Determine the (X, Y) coordinate at the center of the cell enclosing the given text.  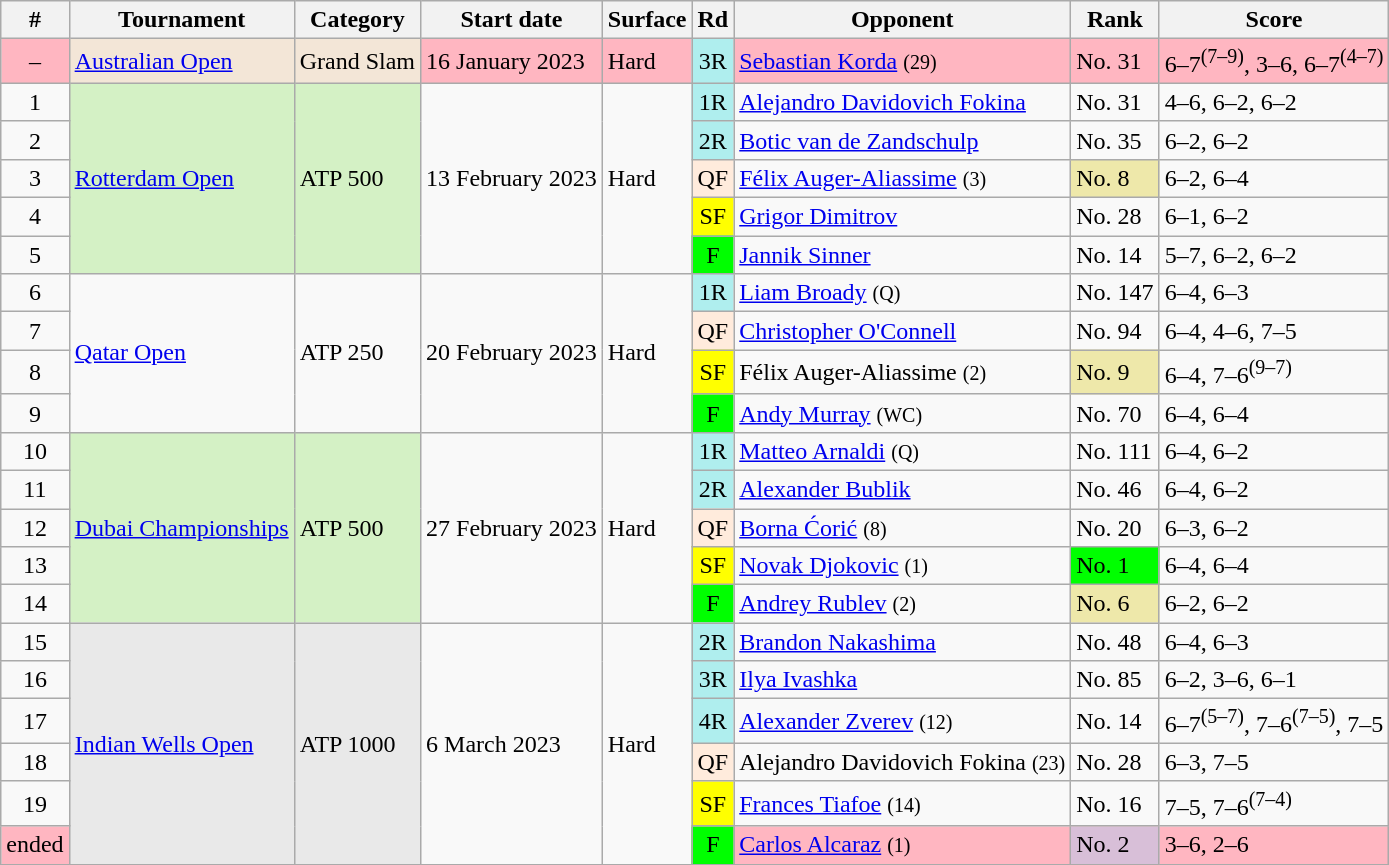
No. 1 (1115, 566)
6–7(5–7), 7–6(7–5), 7–5 (1274, 722)
Christopher O'Connell (902, 331)
9 (35, 413)
3–6, 2–6 (1274, 845)
4–6, 6–2, 6–2 (1274, 102)
27 February 2023 (512, 527)
No. 2 (1115, 845)
6–1, 6–2 (1274, 217)
Ilya Ivashka (902, 680)
Botic van de Zandschulp (902, 140)
# (35, 20)
Alejandro Davidovich Fokina (23) (902, 762)
13 February 2023 (512, 178)
20 February 2023 (512, 354)
Dubai Championships (182, 527)
Grand Slam (357, 62)
Félix Auger-Aliassime (3) (902, 178)
5 (35, 255)
8 (35, 372)
No. 70 (1115, 413)
– (35, 62)
6–4, 4–6, 7–5 (1274, 331)
2 (35, 140)
17 (35, 722)
Indian Wells Open (182, 744)
No. 46 (1115, 489)
19 (35, 804)
Grigor Dimitrov (902, 217)
Andrey Rublev (2) (902, 604)
ended (35, 845)
Alexander Bublik (902, 489)
No. 20 (1115, 528)
6–7(7–9), 3–6, 6–7(4–7) (1274, 62)
No. 111 (1115, 451)
No. 35 (1115, 140)
Score (1274, 20)
6–3, 6–2 (1274, 528)
18 (35, 762)
Category (357, 20)
7–5, 7–6(7–4) (1274, 804)
16 (35, 680)
Carlos Alcaraz (1) (902, 845)
Alexander Zverev (12) (902, 722)
Australian Open (182, 62)
Alejandro Davidovich Fokina (902, 102)
Surface (647, 20)
Novak Djokovic (1) (902, 566)
Opponent (902, 20)
6 (35, 293)
Start date (512, 20)
6–2, 3–6, 6–1 (1274, 680)
No. 94 (1115, 331)
11 (35, 489)
ATP 250 (357, 354)
Borna Ćorić (8) (902, 528)
4R (713, 722)
No. 85 (1115, 680)
No. 9 (1115, 372)
Qatar Open (182, 354)
7 (35, 331)
No. 8 (1115, 178)
Brandon Nakashima (902, 642)
No. 48 (1115, 642)
Rotterdam Open (182, 178)
Liam Broady (Q) (902, 293)
13 (35, 566)
Tournament (182, 20)
Félix Auger-Aliassime (2) (902, 372)
3 (35, 178)
6 March 2023 (512, 744)
Rank (1115, 20)
Matteo Arnaldi (Q) (902, 451)
1 (35, 102)
Frances Tiafoe (14) (902, 804)
6–4, 7–6(9–7) (1274, 372)
No. 147 (1115, 293)
6–2, 6–4 (1274, 178)
5–7, 6–2, 6–2 (1274, 255)
No. 16 (1115, 804)
Sebastian Korda (29) (902, 62)
6–3, 7–5 (1274, 762)
4 (35, 217)
Andy Murray (WC) (902, 413)
ATP 1000 (357, 744)
16 January 2023 (512, 62)
12 (35, 528)
No. 6 (1115, 604)
Jannik Sinner (902, 255)
10 (35, 451)
15 (35, 642)
Rd (713, 20)
14 (35, 604)
